Capture the cell that displays the provided text and extract its (X, Y) central coordinate. 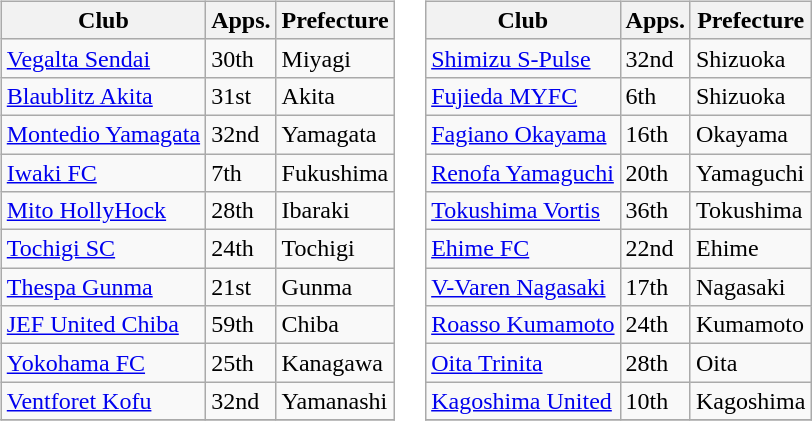
21st (241, 287)
17th (655, 287)
10th (655, 401)
Vegalta Sendai (103, 58)
30th (241, 58)
Yokohama FC (103, 363)
22nd (655, 249)
Shimizu S-Pulse (523, 58)
Miyagi (335, 58)
Ehime (750, 249)
Kagoshima United (523, 401)
Mito HollyHock (103, 211)
Fujieda MYFC (523, 96)
Fukushima (335, 173)
Oita Trinita (523, 363)
Roasso Kumamoto (523, 325)
31st (241, 96)
Montedio Yamagata (103, 134)
Chiba (335, 325)
JEF United Chiba (103, 325)
16th (655, 134)
Okayama (750, 134)
Iwaki FC (103, 173)
59th (241, 325)
Ehime FC (523, 249)
Oita (750, 363)
Kanagawa (335, 363)
Akita (335, 96)
Gunma (335, 287)
Renofa Yamaguchi (523, 173)
Kagoshima (750, 401)
Tokushima Vortis (523, 211)
Fagiano Okayama (523, 134)
Tochigi (335, 249)
Nagasaki (750, 287)
20th (655, 173)
7th (241, 173)
36th (655, 211)
Blaublitz Akita (103, 96)
Yamaguchi (750, 173)
Tokushima (750, 211)
Yamanashi (335, 401)
V-Varen Nagasaki (523, 287)
Ibaraki (335, 211)
Thespa Gunma (103, 287)
Yamagata (335, 134)
6th (655, 96)
Kumamoto (750, 325)
Ventforet Kofu (103, 401)
25th (241, 363)
Tochigi SC (103, 249)
